Capture the cell that displays the provided text and extract its [x, y] central coordinate. 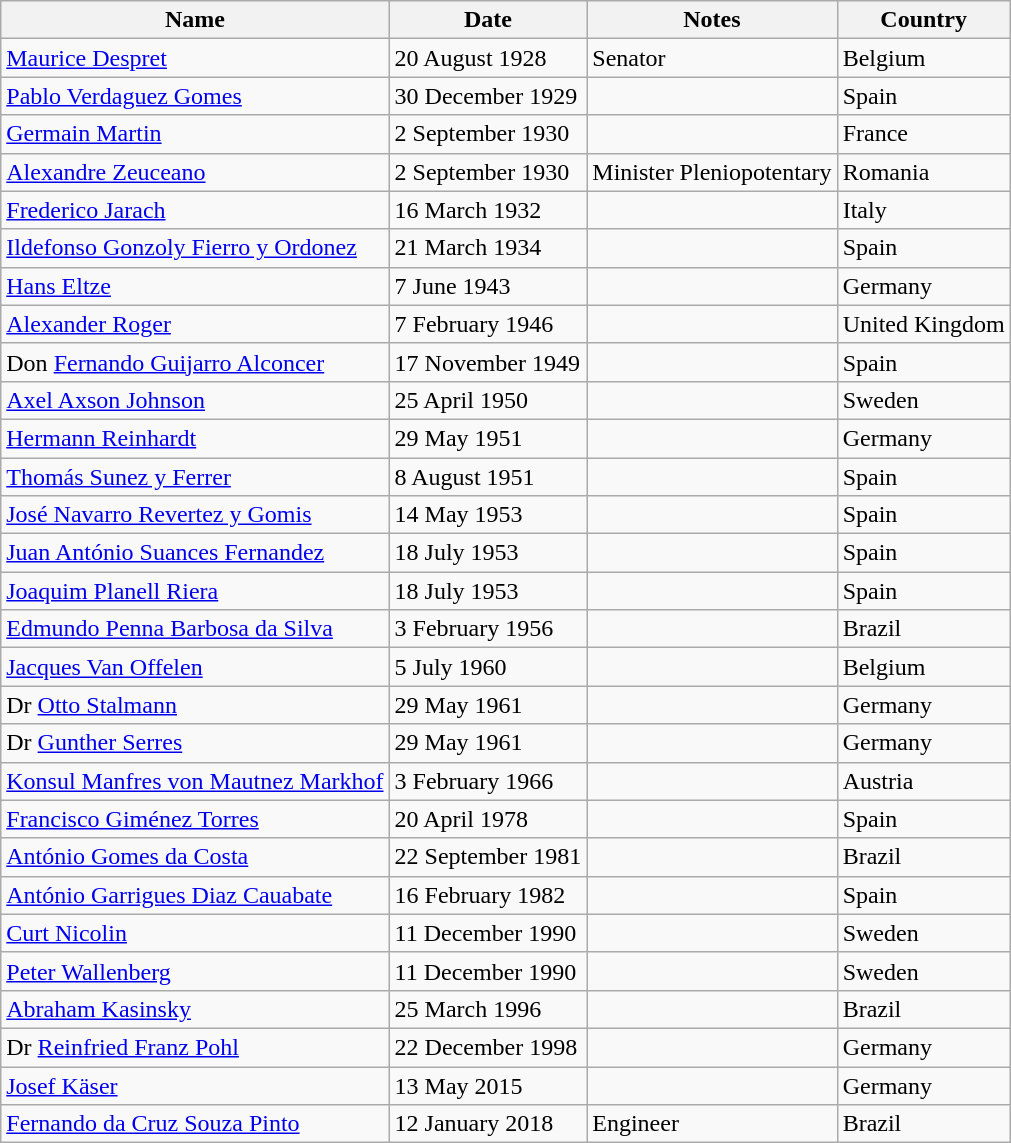
Romania [924, 172]
Juan António Suances Fernandez [195, 553]
United Kingdom [924, 324]
Axel Axson Johnson [195, 400]
Edmundo Penna Barbosa da Silva [195, 629]
7 June 1943 [488, 286]
Ildefonso Gonzoly Fierro y Ordonez [195, 248]
Italy [924, 210]
Jacques Van Offelen [195, 667]
22 December 1998 [488, 1047]
16 February 1982 [488, 895]
3 February 1956 [488, 629]
Notes [712, 20]
29 May 1951 [488, 438]
Hermann Reinhardt [195, 438]
25 April 1950 [488, 400]
12 January 2018 [488, 1124]
3 February 1966 [488, 781]
Austria [924, 781]
Name [195, 20]
Senator [712, 58]
Peter Wallenberg [195, 971]
16 March 1932 [488, 210]
Date [488, 20]
20 August 1928 [488, 58]
Josef Käser [195, 1085]
Germain Martin [195, 134]
Frederico Jarach [195, 210]
António Gomes da Costa [195, 857]
Joaquim Planell Riera [195, 591]
Abraham Kasinsky [195, 1009]
Minister Pleniopotentary [712, 172]
25 March 1996 [488, 1009]
Alexander Roger [195, 324]
Curt Nicolin [195, 933]
Hans Eltze [195, 286]
5 July 1960 [488, 667]
14 May 1953 [488, 515]
8 August 1951 [488, 477]
Country [924, 20]
António Garrigues Diaz Cauabate [195, 895]
Dr Otto Stalmann [195, 705]
Maurice Despret [195, 58]
Francisco Giménez Torres [195, 819]
Fernando da Cruz Souza Pinto [195, 1124]
21 March 1934 [488, 248]
Konsul Manfres von Mautnez Markhof [195, 781]
France [924, 134]
Thomás Sunez y Ferrer [195, 477]
13 May 2015 [488, 1085]
Dr Gunther Serres [195, 743]
José Navarro Revertez y Gomis [195, 515]
Don Fernando Guijarro Alconcer [195, 362]
30 December 1929 [488, 96]
7 February 1946 [488, 324]
Dr Reinfried Franz Pohl [195, 1047]
Alexandre Zeuceano [195, 172]
17 November 1949 [488, 362]
22 September 1981 [488, 857]
Engineer [712, 1124]
Pablo Verdaguez Gomes [195, 96]
20 April 1978 [488, 819]
